For the text-containing cell, return its midpoint in [X, Y] coordinate format. 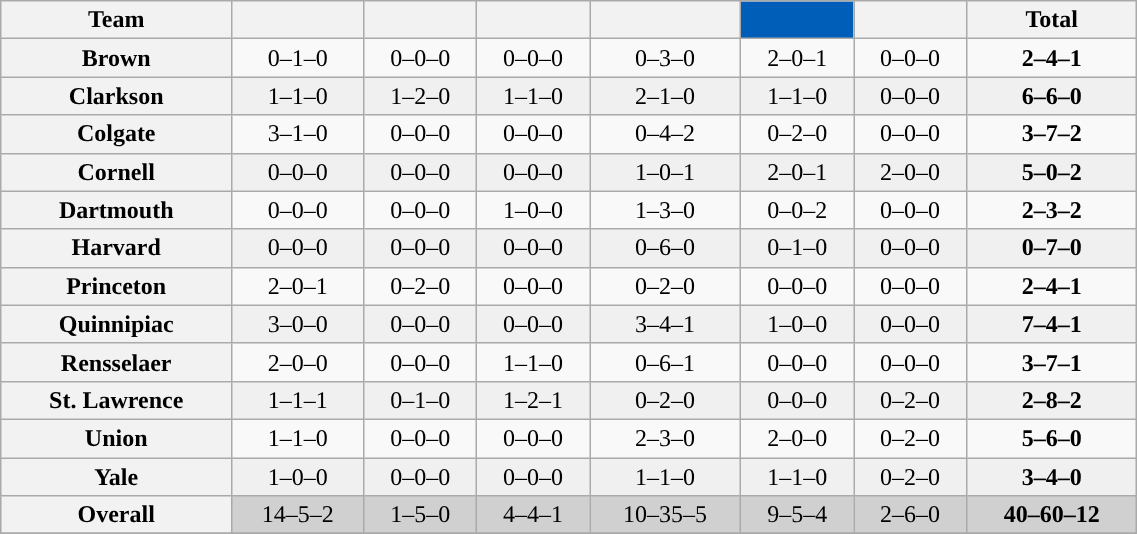
0–0–2 [798, 210]
5–0–2 [1052, 172]
7–4–1 [1052, 324]
2–3–2 [1052, 210]
3–4–0 [1052, 477]
Total [1052, 20]
1–1–1 [298, 400]
0–4–2 [666, 134]
1–2–0 [420, 96]
Team [116, 20]
2–6–0 [910, 515]
1–2–1 [534, 400]
Yale [116, 477]
14–5–2 [298, 515]
3–7–2 [1052, 134]
10–35–5 [666, 515]
1–0–1 [666, 172]
Brown [116, 58]
0–7–0 [1052, 248]
40–60–12 [1052, 515]
2–1–0 [666, 96]
Cornell [116, 172]
Harvard [116, 248]
5–6–0 [1052, 438]
3–4–1 [666, 324]
2–8–2 [1052, 400]
St. Lawrence [116, 400]
2–3–0 [666, 438]
1–3–0 [666, 210]
4–4–1 [534, 515]
Union [116, 438]
9–5–4 [798, 515]
0–6–0 [666, 248]
1–5–0 [420, 515]
Dartmouth [116, 210]
Colgate [116, 134]
Quinnipiac [116, 324]
Clarkson [116, 96]
6–6–0 [1052, 96]
Princeton [116, 286]
Rensselaer [116, 362]
Overall [116, 515]
3–7–1 [1052, 362]
0–3–0 [666, 58]
3–1–0 [298, 134]
0–6–1 [666, 362]
3–0–0 [298, 324]
